Search for the cell housing the specified text and yield its (X, Y) center coordinate. 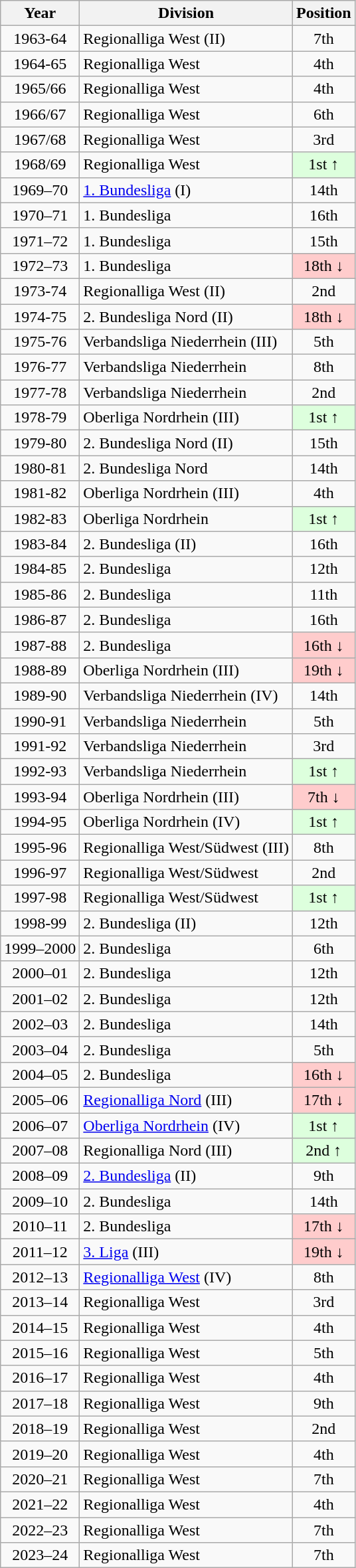
2002–03 (40, 1024)
2. Bundesliga Nord (186, 468)
1976-77 (40, 367)
2000–01 (40, 974)
1979-80 (40, 443)
1973-74 (40, 291)
Regionalliga West/Südwest (III) (186, 847)
2009–10 (40, 1201)
1972–73 (40, 266)
1963-64 (40, 39)
2006–07 (40, 1126)
1999–2000 (40, 948)
2nd ↑ (323, 1151)
2011–12 (40, 1252)
1995-96 (40, 847)
1994-95 (40, 822)
2012–13 (40, 1277)
1989-90 (40, 695)
1983-84 (40, 544)
1974-75 (40, 317)
1964-65 (40, 64)
1993-94 (40, 797)
Division (186, 13)
2023–24 (40, 1555)
1971–72 (40, 240)
2008–09 (40, 1176)
1987-88 (40, 645)
2019–20 (40, 1454)
2013–14 (40, 1302)
1978-79 (40, 418)
Verbandsliga Niederrhein (IV) (186, 695)
Year (40, 13)
1981-82 (40, 493)
7th ↓ (323, 797)
1970–71 (40, 215)
1991-92 (40, 746)
1966/67 (40, 114)
2016–17 (40, 1378)
Position (323, 13)
2010–11 (40, 1227)
2005–06 (40, 1100)
1. Bundesliga (I) (186, 190)
2004–05 (40, 1075)
3. Liga (III) (186, 1252)
2020–21 (40, 1479)
2022–23 (40, 1529)
2007–08 (40, 1151)
2003–04 (40, 1049)
2015–16 (40, 1353)
1985-86 (40, 594)
2014–15 (40, 1328)
2001–02 (40, 999)
11th (323, 594)
Oberliga Nordrhein (186, 519)
1997-98 (40, 898)
1984-85 (40, 569)
1990-91 (40, 721)
1975-76 (40, 342)
Regionalliga West (IV) (186, 1277)
1992-93 (40, 772)
1986-87 (40, 620)
1988-89 (40, 670)
1996-97 (40, 873)
1977-78 (40, 392)
1980-81 (40, 468)
1965/66 (40, 89)
1982-83 (40, 519)
1969–70 (40, 190)
2018–19 (40, 1429)
1967/68 (40, 139)
1998-99 (40, 923)
2017–18 (40, 1403)
2021–22 (40, 1504)
Verbandsliga Niederrhein (III) (186, 342)
1968/69 (40, 165)
